Detect which cell encompasses the target text, then output its [x, y] center coordinate. 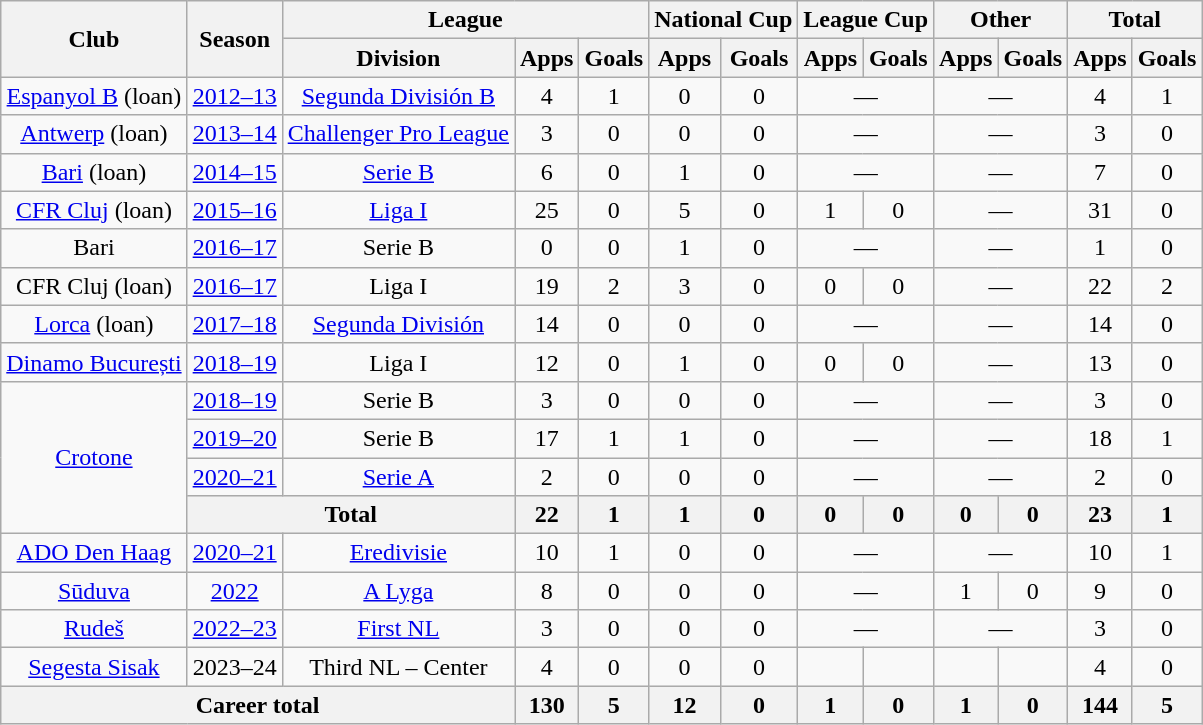
Crotone [94, 457]
Segesta Sisak [94, 667]
ADO Den Haag [94, 553]
Bari (loan) [94, 172]
Antwerp (loan) [94, 134]
Serie A [398, 477]
2022 [234, 591]
2023–24 [234, 667]
2015–16 [234, 210]
2017–18 [234, 324]
League [465, 20]
Eredivisie [398, 553]
Division [398, 58]
Lorca (loan) [94, 324]
25 [546, 210]
2014–15 [234, 172]
2022–23 [234, 629]
Challenger Pro League [398, 134]
9 [1100, 591]
League Cup [866, 20]
18 [1100, 438]
Sūduva [94, 591]
144 [1100, 705]
Other [1001, 20]
7 [1100, 172]
Season [234, 39]
6 [546, 172]
Career total [258, 705]
National Cup [724, 20]
17 [546, 438]
2013–14 [234, 134]
First NL [398, 629]
Segunda División [398, 324]
19 [546, 286]
A Lyga [398, 591]
Dinamo București [94, 362]
2019–20 [234, 438]
Club [94, 39]
Rudeš [94, 629]
Segunda División B [398, 96]
Espanyol B (loan) [94, 96]
8 [546, 591]
2012–13 [234, 96]
31 [1100, 210]
Bari [94, 248]
23 [1100, 515]
13 [1100, 362]
Third NL – Center [398, 667]
130 [546, 705]
